Find where the given text appears and provide that cell's center as (X, Y) coordinate. 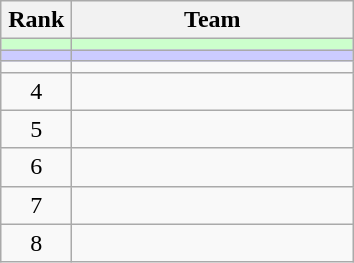
5 (36, 129)
6 (36, 167)
4 (36, 91)
Rank (36, 20)
7 (36, 205)
8 (36, 243)
Team (212, 20)
